Search for the cell housing the specified text and yield its [X, Y] center coordinate. 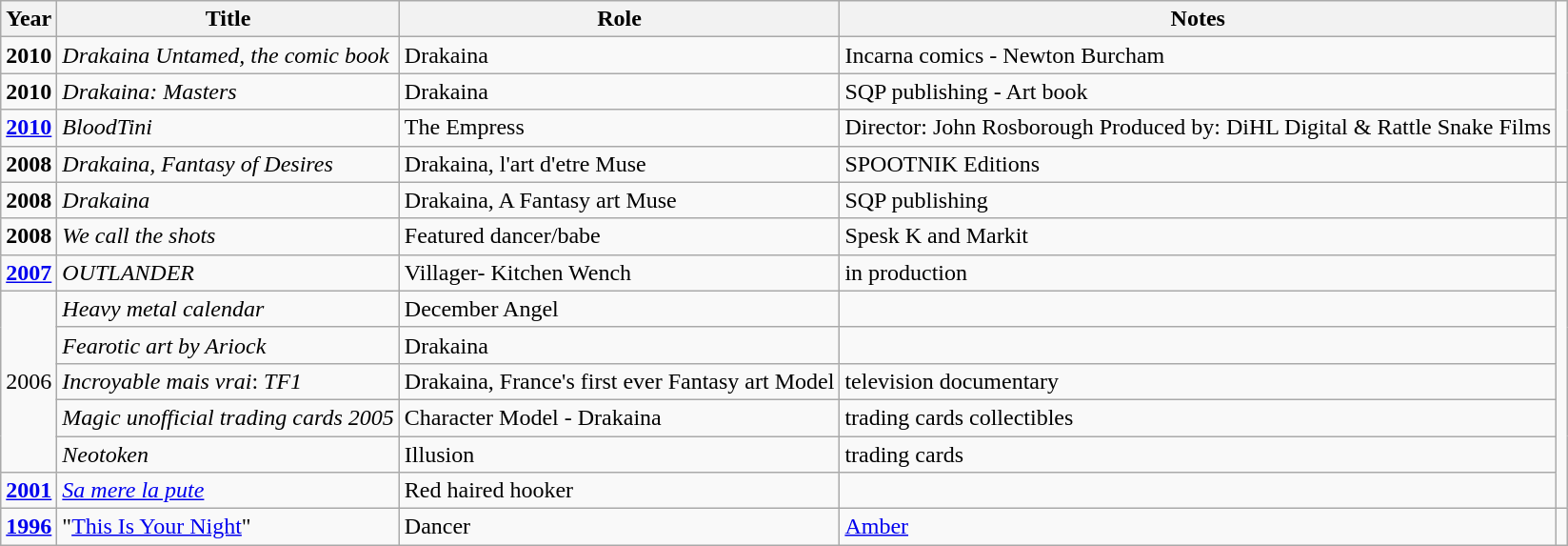
SQP publishing [1198, 200]
Heavy metal calendar [228, 309]
We call the shots [228, 236]
Drakaina, A Fantasy art Muse [619, 200]
Fearotic art by Ariock [228, 345]
Drakaina Untamed, the comic book [228, 55]
Drakaina: Masters [228, 91]
trading cards [1198, 455]
2006 [29, 381]
in production [1198, 273]
trading cards collectibles [1198, 417]
Title [228, 19]
Spesk K and Markit [1198, 236]
Sa mere la pute [228, 491]
1996 [29, 527]
"This Is Your Night" [228, 527]
Director: John Rosborough Produced by: DiHL Digital & Rattle Snake Films [1198, 128]
2001 [29, 491]
Incarna comics - Newton Burcham [1198, 55]
Character Model - Drakaina [619, 417]
Notes [1198, 19]
Illusion [619, 455]
Drakaina, Fantasy of Desires [228, 164]
The Empress [619, 128]
Drakaina, France's first ever Fantasy art Model [619, 381]
Drakaina, l'art d'etre Muse [619, 164]
Incroyable mais vrai: TF1 [228, 381]
2007 [29, 273]
OUTLANDER [228, 273]
Dancer [619, 527]
Neotoken [228, 455]
Amber [1198, 527]
Role [619, 19]
Red haired hooker [619, 491]
Year [29, 19]
SQP publishing - Art book [1198, 91]
television documentary [1198, 381]
Featured dancer/babe [619, 236]
SPOOTNIK Editions [1198, 164]
Magic unofficial trading cards 2005 [228, 417]
Villager- Kitchen Wench [619, 273]
BloodTini [228, 128]
December Angel [619, 309]
